Determine the (x, y) coordinate at the center of the cell enclosing the given text.  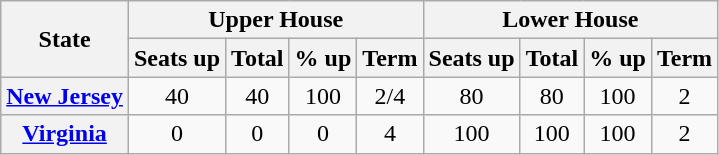
Upper House (276, 20)
New Jersey (65, 96)
2/4 (390, 96)
Lower House (570, 20)
State (65, 39)
Virginia (65, 134)
4 (390, 134)
